Output the [x, y] coordinate of the center of the cell containing the given text.  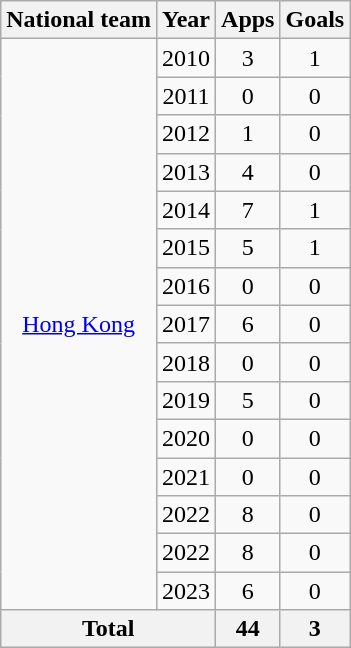
2018 [186, 362]
2010 [186, 58]
2017 [186, 324]
2016 [186, 286]
Hong Kong [79, 324]
National team [79, 20]
4 [248, 172]
Total [108, 629]
2023 [186, 591]
7 [248, 210]
2020 [186, 438]
Goals [315, 20]
Year [186, 20]
2012 [186, 134]
2014 [186, 210]
2015 [186, 248]
2019 [186, 400]
Apps [248, 20]
2013 [186, 172]
2021 [186, 477]
44 [248, 629]
2011 [186, 96]
